Extract the (x, y) coordinate from the center of the cell holding the provided text.  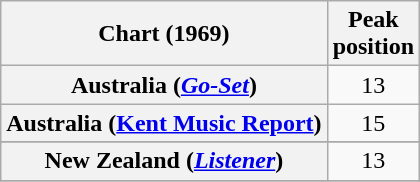
Chart (1969) (164, 34)
New Zealand (Listener) (164, 161)
Australia (Go-Set) (164, 85)
15 (373, 123)
Australia (Kent Music Report) (164, 123)
Peakposition (373, 34)
